Return (X, Y) of the center of cell containing provided text 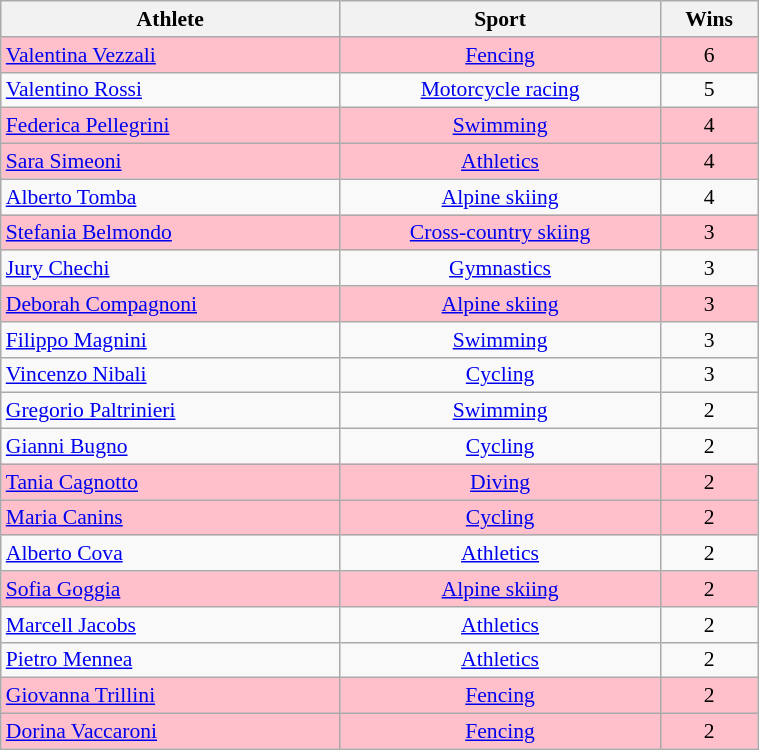
Maria Canins (170, 518)
Diving (500, 482)
Sofia Goggia (170, 589)
Jury Chechi (170, 269)
Vincenzo Nibali (170, 375)
Pietro Mennea (170, 660)
Giovanna Trillini (170, 696)
Motorcycle racing (500, 90)
Dorina Vaccaroni (170, 732)
Sport (500, 19)
Valentino Rossi (170, 90)
Cross-country skiing (500, 233)
Athlete (170, 19)
Sara Simeoni (170, 162)
Federica Pellegrini (170, 126)
Deborah Compagnoni (170, 304)
6 (708, 55)
Gianni Bugno (170, 447)
5 (708, 90)
Alberto Tomba (170, 197)
Gymnastics (500, 269)
Alberto Cova (170, 554)
Stefania Belmondo (170, 233)
Gregorio Paltrinieri (170, 411)
Wins (708, 19)
Valentina Vezzali (170, 55)
Marcell Jacobs (170, 625)
Tania Cagnotto (170, 482)
Filippo Magnini (170, 340)
